Capture the cell that displays the provided text and extract its [x, y] central coordinate. 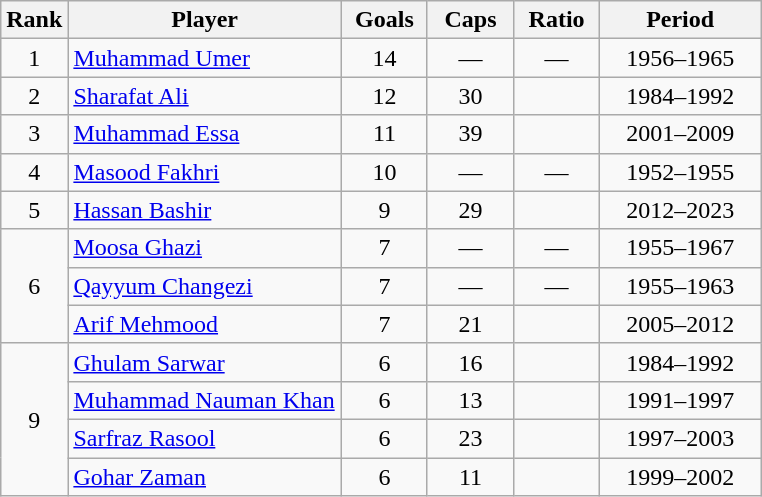
Caps [470, 20]
4 [34, 172]
Sharafat Ali [205, 96]
14 [384, 58]
1955–1963 [680, 286]
2005–2012 [680, 324]
3 [34, 134]
2001–2009 [680, 134]
2 [34, 96]
10 [384, 172]
29 [470, 210]
1991–1997 [680, 400]
Muhammad Essa [205, 134]
39 [470, 134]
1 [34, 58]
Player [205, 20]
Hassan Bashir [205, 210]
13 [470, 400]
16 [470, 362]
30 [470, 96]
Gohar Zaman [205, 477]
Sarfraz Rasool [205, 438]
5 [34, 210]
Ratio [557, 20]
Rank [34, 20]
Qayyum Changezi [205, 286]
Ghulam Sarwar [205, 362]
12 [384, 96]
Arif Mehmood [205, 324]
Muhammad Nauman Khan [205, 400]
Moosa Ghazi [205, 248]
1997–2003 [680, 438]
23 [470, 438]
Period [680, 20]
Masood Fakhri [205, 172]
Muhammad Umer [205, 58]
1952–1955 [680, 172]
1955–1967 [680, 248]
Goals [384, 20]
21 [470, 324]
1999–2002 [680, 477]
1956–1965 [680, 58]
2012–2023 [680, 210]
